Locate the cell with the specified text and output its [x, y] center coordinate. 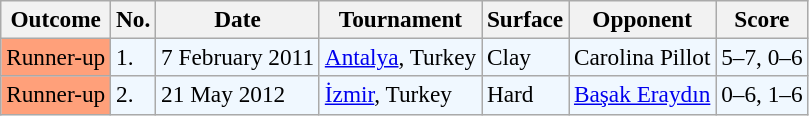
7 February 2011 [238, 57]
Hard [526, 95]
Date [238, 19]
Başak Eraydın [642, 95]
Clay [526, 57]
No. [134, 19]
Outcome [56, 19]
0–6, 1–6 [762, 95]
21 May 2012 [238, 95]
İzmir, Turkey [400, 95]
Opponent [642, 19]
Score [762, 19]
Antalya, Turkey [400, 57]
Carolina Pillot [642, 57]
Tournament [400, 19]
Surface [526, 19]
1. [134, 57]
2. [134, 95]
5–7, 0–6 [762, 57]
